From the cell containing the given text, extract its center point as [X, Y] coordinate. 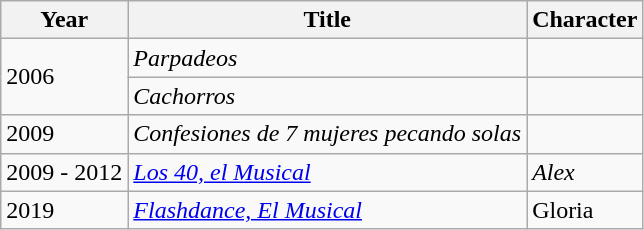
Year [64, 20]
Parpadeos [328, 58]
Title [328, 20]
2009 [64, 134]
Flashdance, El Musical [328, 210]
2006 [64, 77]
Alex [585, 172]
2009 - 2012 [64, 172]
Confesiones de 7 mujeres pecando solas [328, 134]
Los 40, el Musical [328, 172]
Cachorros [328, 96]
2019 [64, 210]
Gloria [585, 210]
Character [585, 20]
